Output the [X, Y] coordinate of the center of the cell containing the given text.  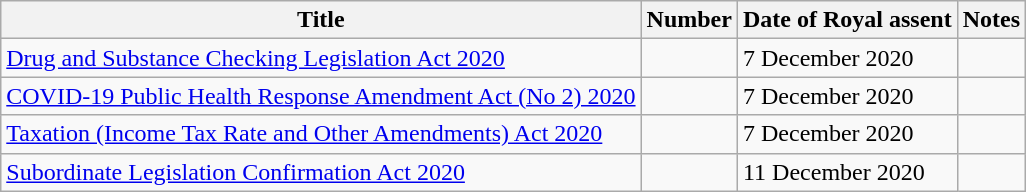
COVID-19 Public Health Response Amendment Act (No 2) 2020 [321, 96]
Drug and Substance Checking Legislation Act 2020 [321, 58]
Title [321, 20]
Notes [991, 20]
Taxation (Income Tax Rate and Other Amendments) Act 2020 [321, 134]
11 December 2020 [847, 172]
Subordinate Legislation Confirmation Act 2020 [321, 172]
Number [689, 20]
Date of Royal assent [847, 20]
